Extract the [X, Y] coordinate from the center of the cell holding the provided text.  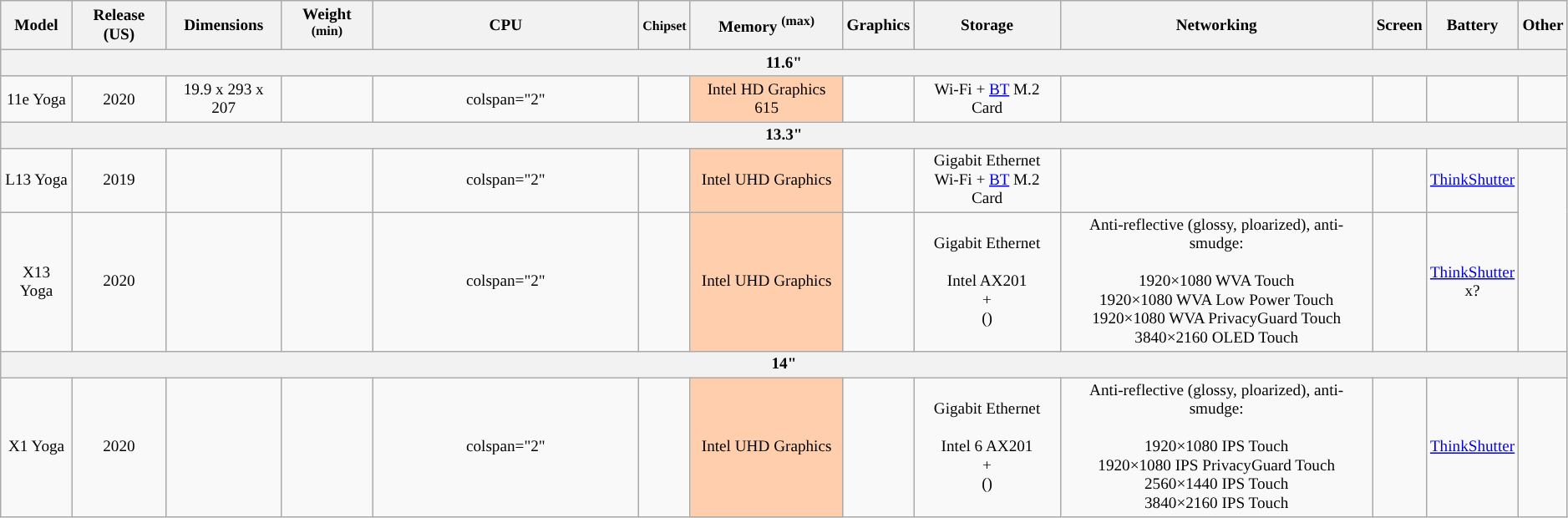
Weight (min) [327, 25]
Dimensions [224, 25]
2019 [119, 180]
Storage [987, 25]
14" [784, 364]
Screen [1399, 25]
Wi-Fi + BT M.2 Card [987, 99]
Chipset [665, 25]
Battery [1472, 25]
11.6" [784, 63]
L13 Yoga [37, 180]
ThinkShutter x? [1472, 282]
Gigabit EthernetWi-Fi + BT M.2 Card [987, 180]
Model [37, 25]
Gigabit EthernetIntel 6 AX201 + () [987, 448]
Release (US) [119, 25]
Intel HD Graphics 615 [767, 99]
CPU [506, 25]
X13 Yoga [37, 282]
Other [1543, 25]
19.9 x 293 x 207 [224, 99]
Memory (max) [767, 25]
X1 Yoga [37, 448]
Graphics [879, 25]
Networking [1216, 25]
Gigabit EthernetIntel AX201 + () [987, 282]
11e Yoga [37, 99]
13.3" [784, 135]
Anti-reflective (glossy, ploarized), anti-smudge: 1920×1080 IPS Touch 1920×1080 IPS PrivacyGuard Touch 2560×1440 IPS Touch 3840×2160 IPS Touch [1216, 448]
